Detect which cell encompasses the target text, then output its [x, y] center coordinate. 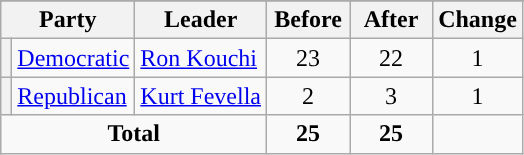
Total [134, 134]
Before [308, 20]
Republican [74, 96]
Party [68, 20]
3 [392, 96]
After [392, 20]
23 [308, 58]
Kurt Fevella [201, 96]
22 [392, 58]
Leader [201, 20]
Change [478, 20]
Democratic [74, 58]
Ron Kouchi [201, 58]
2 [308, 96]
